Extract the (x, y) coordinate from the center of the cell holding the provided text.  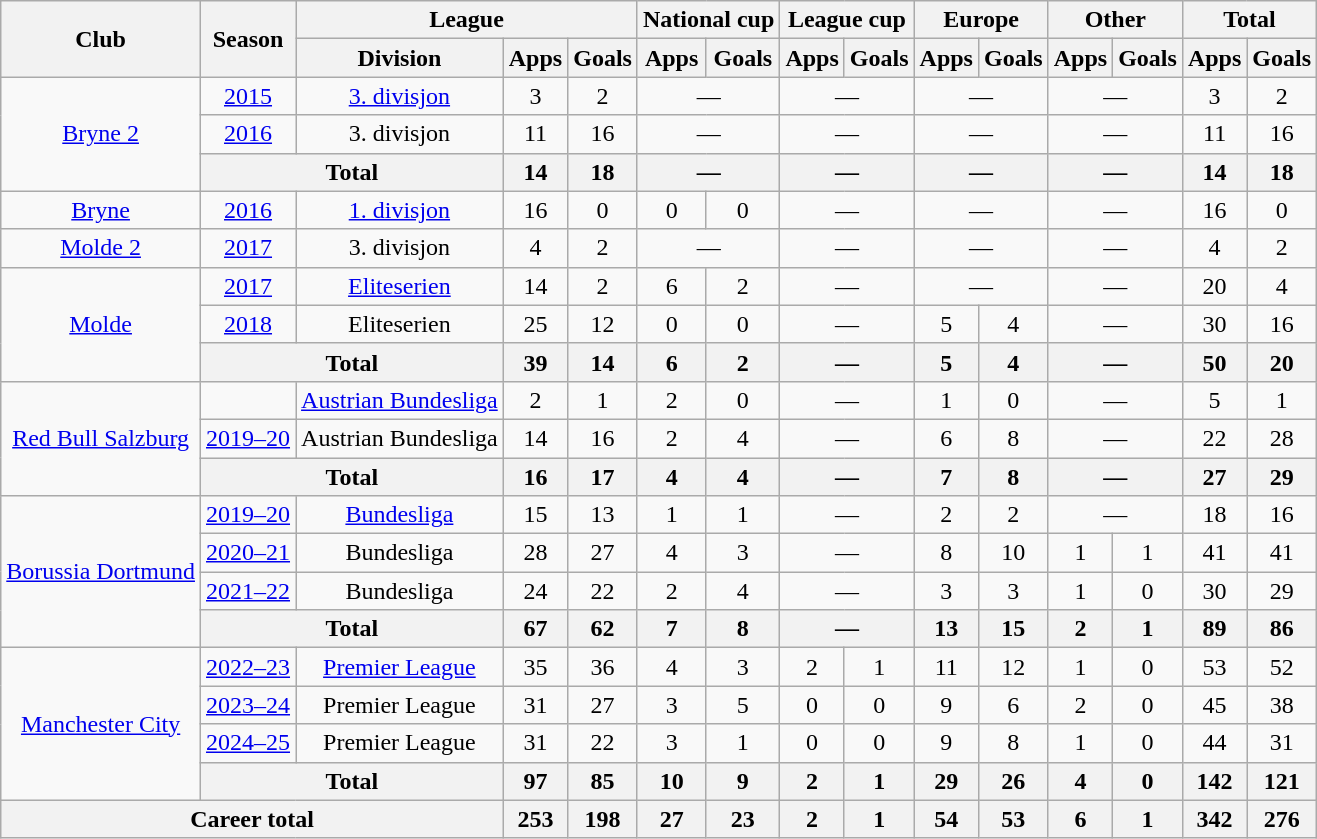
44 (1214, 743)
Club (101, 39)
342 (1214, 819)
League cup (847, 20)
276 (1282, 819)
52 (1282, 667)
Bryne (101, 210)
17 (603, 477)
85 (603, 781)
86 (1282, 629)
Season (248, 39)
54 (946, 819)
2020–21 (248, 553)
26 (1013, 781)
Manchester City (101, 724)
2023–24 (248, 705)
Other (1115, 20)
Europe (981, 20)
97 (535, 781)
253 (535, 819)
23 (743, 819)
67 (535, 629)
League (467, 20)
2015 (248, 96)
Bryne 2 (101, 134)
38 (1282, 705)
24 (535, 591)
142 (1214, 781)
Division (400, 58)
39 (535, 362)
25 (535, 324)
Red Bull Salzburg (101, 438)
Molde (101, 324)
89 (1214, 629)
Borussia Dortmund (101, 572)
62 (603, 629)
2021–22 (248, 591)
National cup (708, 20)
2018 (248, 324)
35 (535, 667)
Career total (252, 819)
Molde 2 (101, 248)
1. divisjon (400, 210)
2024–25 (248, 743)
2022–23 (248, 667)
36 (603, 667)
45 (1214, 705)
198 (603, 819)
121 (1282, 781)
50 (1214, 362)
